Extract the [x, y] coordinate from the center of the cell holding the provided text.  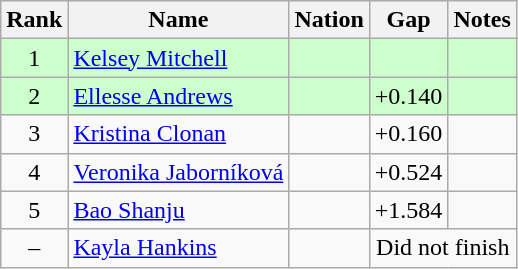
Rank [34, 20]
2 [34, 96]
Kristina Clonan [178, 134]
Did not finish [442, 248]
Name [178, 20]
1 [34, 58]
Gap [408, 20]
4 [34, 172]
Kayla Hankins [178, 248]
Notes [482, 20]
– [34, 248]
Nation [329, 20]
Kelsey Mitchell [178, 58]
5 [34, 210]
+0.524 [408, 172]
Ellesse Andrews [178, 96]
Veronika Jaborníková [178, 172]
+1.584 [408, 210]
+0.140 [408, 96]
+0.160 [408, 134]
Bao Shanju [178, 210]
3 [34, 134]
